Pinpoint the cell where the given text exists, returning its (X, Y) midpoint coordinate. 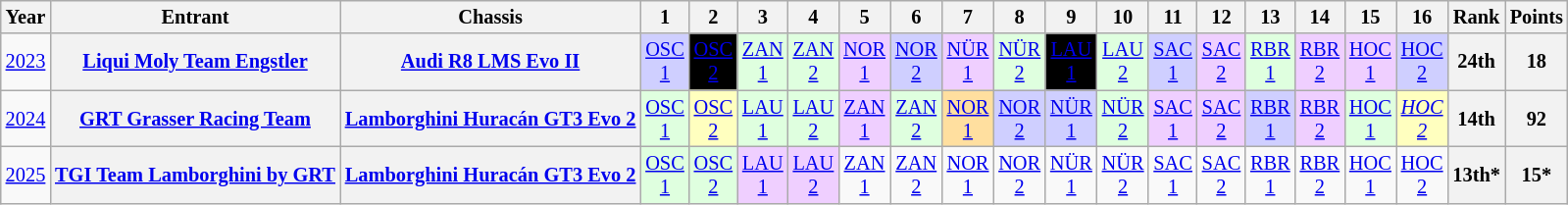
8 (1020, 17)
13th* (1476, 175)
16 (1422, 17)
Entrant (195, 17)
Points (1537, 17)
92 (1537, 119)
5 (865, 17)
2024 (25, 119)
Chassis (490, 17)
10 (1124, 17)
13 (1270, 17)
TGI Team Lamborghini by GRT (195, 175)
24th (1476, 62)
15* (1537, 175)
7 (969, 17)
Year (25, 17)
Liqui Moly Team Engstler (195, 62)
14 (1320, 17)
11 (1173, 17)
18 (1537, 62)
Rank (1476, 17)
GRT Grasser Racing Team (195, 119)
2025 (25, 175)
3 (763, 17)
2 (714, 17)
2023 (25, 62)
14th (1476, 119)
15 (1371, 17)
Audi R8 LMS Evo II (490, 62)
9 (1071, 17)
12 (1222, 17)
6 (916, 17)
1 (665, 17)
4 (814, 17)
